Extract the [X, Y] coordinate from the center of the cell holding the provided text.  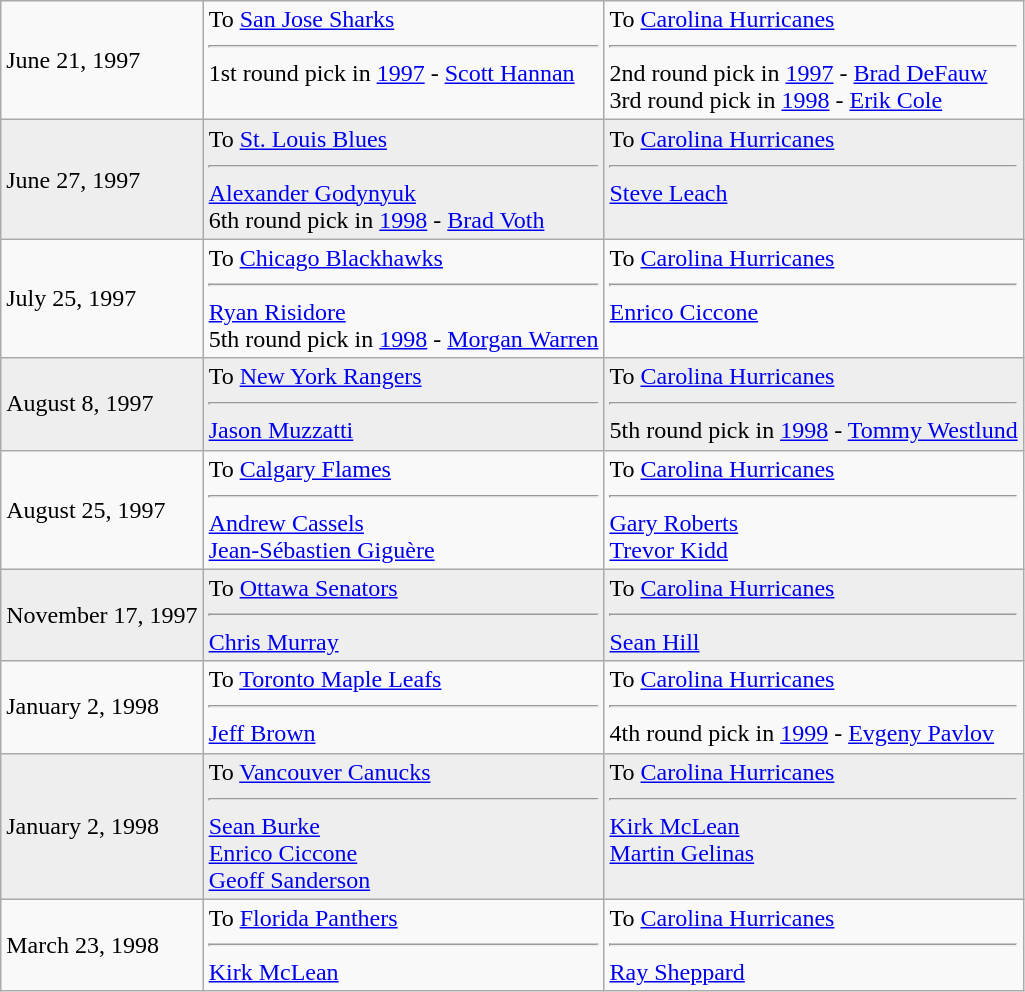
To Chicago BlackhawksRyan Risidore 5th round pick in 1998 - Morgan Warren [404, 298]
August 25, 1997 [102, 510]
To Carolina HurricanesKirk McLean Martin Gelinas [814, 826]
To Carolina HurricanesSteve Leach [814, 180]
To Calgary FlamesAndrew Cassels Jean-Sébastien Giguère [404, 510]
To Carolina HurricanesSean Hill [814, 615]
To Vancouver CanucksSean Burke Enrico Ciccone Geoff Sanderson [404, 826]
To Carolina Hurricanes5th round pick in 1998 - Tommy Westlund [814, 404]
November 17, 1997 [102, 615]
March 23, 1998 [102, 945]
June 21, 1997 [102, 60]
August 8, 1997 [102, 404]
To Ottawa SenatorsChris Murray [404, 615]
To Carolina Hurricanes2nd round pick in 1997 - Brad DeFauw 3rd round pick in 1998 - Erik Cole [814, 60]
To Carolina HurricanesEnrico Ciccone [814, 298]
To Carolina Hurricanes4th round pick in 1999 - Evgeny Pavlov [814, 707]
June 27, 1997 [102, 180]
To Toronto Maple LeafsJeff Brown [404, 707]
July 25, 1997 [102, 298]
To Carolina HurricanesGary Roberts Trevor Kidd [814, 510]
To Florida PanthersKirk McLean [404, 945]
To St. Louis BluesAlexander Godynyuk 6th round pick in 1998 - Brad Voth [404, 180]
To San Jose Sharks1st round pick in 1997 - Scott Hannan [404, 60]
To New York RangersJason Muzzatti [404, 404]
To Carolina HurricanesRay Sheppard [814, 945]
